Return (X, Y) of the center of cell containing provided text 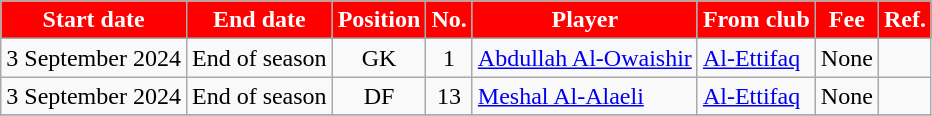
Meshal Al-Alaeli (584, 96)
Start date (94, 20)
1 (449, 58)
DF (379, 96)
13 (449, 96)
Fee (846, 20)
Player (584, 20)
Ref. (904, 20)
Abdullah Al-Owaishir (584, 58)
End date (259, 20)
No. (449, 20)
From club (756, 20)
GK (379, 58)
Position (379, 20)
